Determine the (X, Y) coordinate at the center of the cell enclosing the given text.  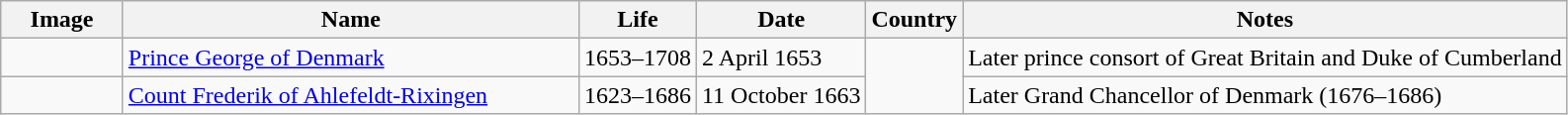
Life (637, 20)
Notes (1265, 20)
2 April 1653 (781, 57)
Count Frederik of Ahlefeldt-Rixingen (350, 95)
1623–1686 (637, 95)
11 October 1663 (781, 95)
Image (62, 20)
1653–1708 (637, 57)
Name (350, 20)
Prince George of Denmark (350, 57)
Later prince consort of Great Britain and Duke of Cumberland (1265, 57)
Date (781, 20)
Later Grand Chancellor of Denmark (1676–1686) (1265, 95)
Country (915, 20)
